Pinpoint the cell where the given text exists, returning its (X, Y) midpoint coordinate. 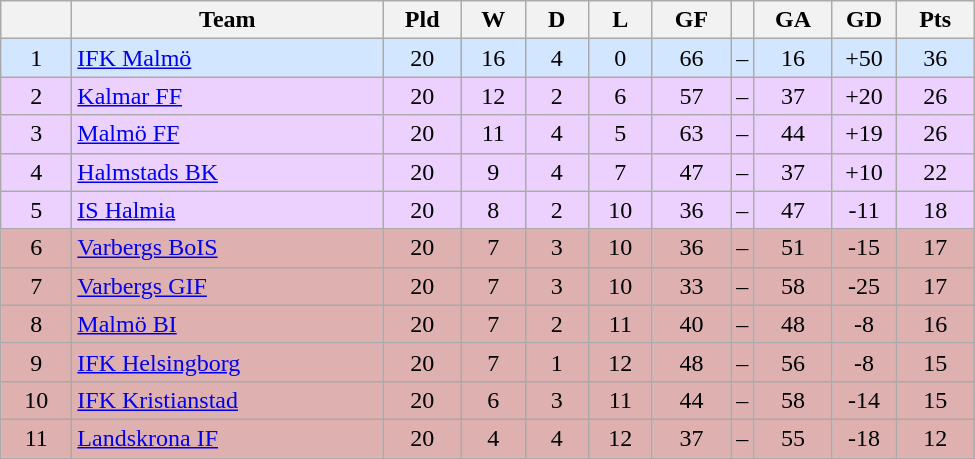
18 (936, 210)
51 (794, 248)
Landskrona IF (228, 438)
-11 (864, 210)
IFK Kristianstad (228, 400)
63 (692, 134)
Varbergs GIF (228, 286)
33 (692, 286)
57 (692, 96)
Kalmar FF (228, 96)
GF (692, 20)
-14 (864, 400)
Malmö BI (228, 324)
GA (794, 20)
+19 (864, 134)
-15 (864, 248)
Team (228, 20)
IS Halmia (228, 210)
-18 (864, 438)
56 (794, 362)
40 (692, 324)
-25 (864, 286)
D (557, 20)
Malmö FF (228, 134)
Halmstads BK (228, 172)
+20 (864, 96)
22 (936, 172)
Varbergs BoIS (228, 248)
GD (864, 20)
IFK Helsingborg (228, 362)
+50 (864, 58)
Pts (936, 20)
55 (794, 438)
0 (621, 58)
W (493, 20)
+10 (864, 172)
66 (692, 58)
L (621, 20)
IFK Malmö (228, 58)
Pld (422, 20)
